Output the [x, y] coordinate of the center of the cell containing the given text.  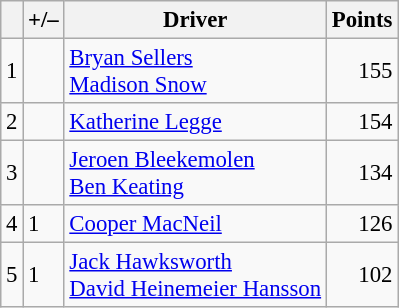
Cooper MacNeil [195, 224]
Jeroen Bleekemolen Ben Keating [195, 174]
4 [12, 224]
Bryan Sellers Madison Snow [195, 72]
154 [362, 122]
126 [362, 224]
2 [12, 122]
+/– [44, 20]
3 [12, 174]
134 [362, 174]
Katherine Legge [195, 122]
Driver [195, 20]
Jack Hawksworth David Heinemeier Hansson [195, 276]
102 [362, 276]
155 [362, 72]
5 [12, 276]
Points [362, 20]
